Identify which cell holds the provided text, then report its [X, Y] central coordinate. 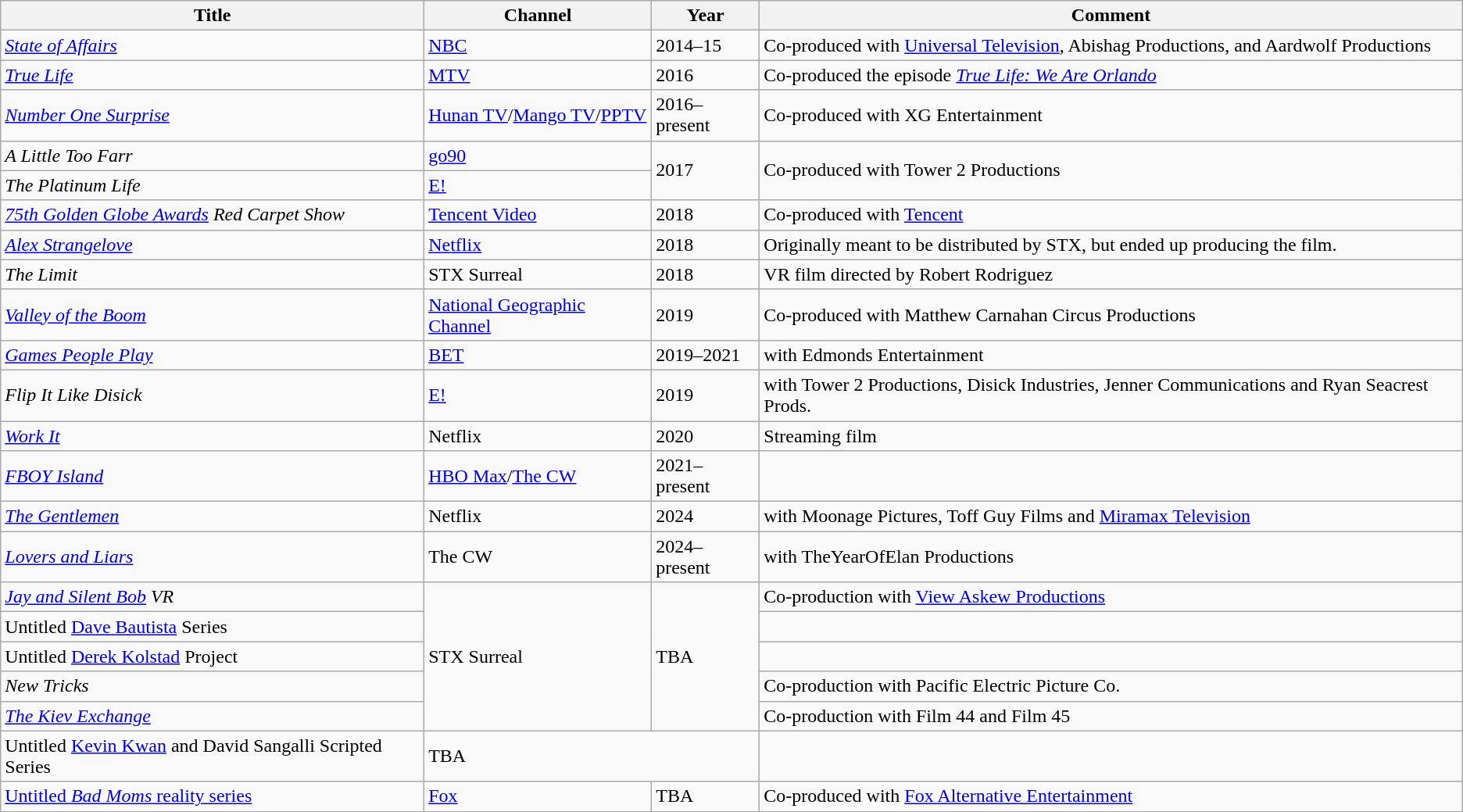
Co-produced with Fox Alternative Entertainment [1111, 796]
Flip It Like Disick [213, 395]
Games People Play [213, 355]
Tencent Video [538, 215]
Comment [1111, 16]
Valley of the Boom [213, 314]
Co-production with View Askew Productions [1111, 597]
Co-produced with Universal Television, Abishag Productions, and Aardwolf Productions [1111, 45]
Co-produced the episode True Life: We Are Orlando [1111, 75]
2016–present [706, 116]
The Kiev Exchange [213, 716]
Work It [213, 435]
The Platinum Life [213, 185]
The CW [538, 556]
True Life [213, 75]
Co-produced with XG Entertainment [1111, 116]
Lovers and Liars [213, 556]
2021–present [706, 477]
National Geographic Channel [538, 314]
Fox [538, 796]
with Tower 2 Productions, Disick Industries, Jenner Communications and Ryan Seacrest Prods. [1111, 395]
VR film directed by Robert Rodriguez [1111, 274]
75th Golden Globe Awards Red Carpet Show [213, 215]
Untitled Derek Kolstad Project [213, 656]
with TheYearOfElan Productions [1111, 556]
2014–15 [706, 45]
Alex Strangelove [213, 245]
Year [706, 16]
A Little Too Farr [213, 156]
Jay and Silent Bob VR [213, 597]
Co-production with Film 44 and Film 45 [1111, 716]
2019–2021 [706, 355]
MTV [538, 75]
The Limit [213, 274]
HBO Max/The CW [538, 477]
Streaming film [1111, 435]
Number One Surprise [213, 116]
Hunan TV/Mango TV/PPTV [538, 116]
Channel [538, 16]
Title [213, 16]
with Moonage Pictures, Toff Guy Films and Miramax Television [1111, 517]
NBC [538, 45]
Originally meant to be distributed by STX, but ended up producing the film. [1111, 245]
New Tricks [213, 686]
go90 [538, 156]
BET [538, 355]
Co-production with Pacific Electric Picture Co. [1111, 686]
Untitled Kevin Kwan and David Sangalli Scripted Series [213, 757]
Co-produced with Matthew Carnahan Circus Productions [1111, 314]
2016 [706, 75]
with Edmonds Entertainment [1111, 355]
State of Affairs [213, 45]
2020 [706, 435]
FBOY Island [213, 477]
2024–present [706, 556]
2017 [706, 170]
2024 [706, 517]
Co-produced with Tower 2 Productions [1111, 170]
Untitled Bad Moms reality series [213, 796]
The Gentlemen [213, 517]
Untitled Dave Bautista Series [213, 627]
Co-produced with Tencent [1111, 215]
